Search for the cell housing the specified text and yield its [x, y] center coordinate. 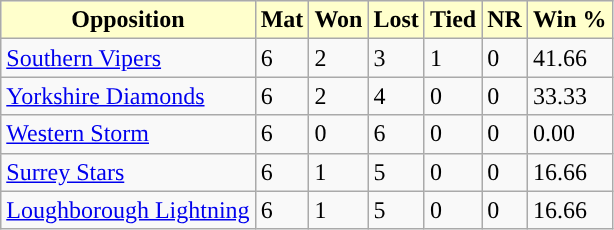
Win % [570, 20]
Yorkshire Diamonds [128, 96]
3 [396, 58]
NR [505, 20]
Southern Vipers [128, 58]
Loughborough Lightning [128, 210]
Surrey Stars [128, 172]
Won [338, 20]
4 [396, 96]
Tied [452, 20]
Opposition [128, 20]
33.33 [570, 96]
Lost [396, 20]
Western Storm [128, 134]
Mat [282, 20]
41.66 [570, 58]
0.00 [570, 134]
